Scan for the cell matching the given text and deliver its [X, Y] coordinate at center. 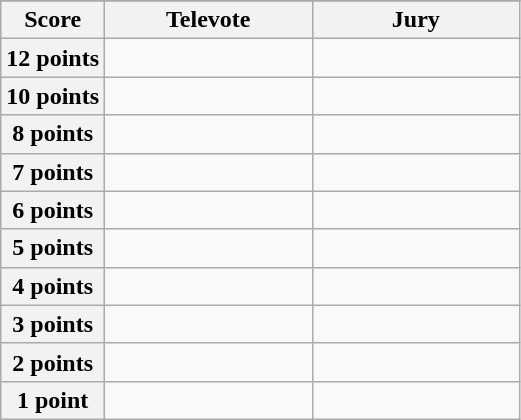
5 points [53, 248]
10 points [53, 96]
12 points [53, 58]
2 points [53, 362]
Score [53, 20]
4 points [53, 286]
Jury [416, 20]
8 points [53, 134]
3 points [53, 324]
6 points [53, 210]
1 point [53, 400]
7 points [53, 172]
Televote [209, 20]
